Scan for the cell matching the given text and deliver its (x, y) coordinate at center. 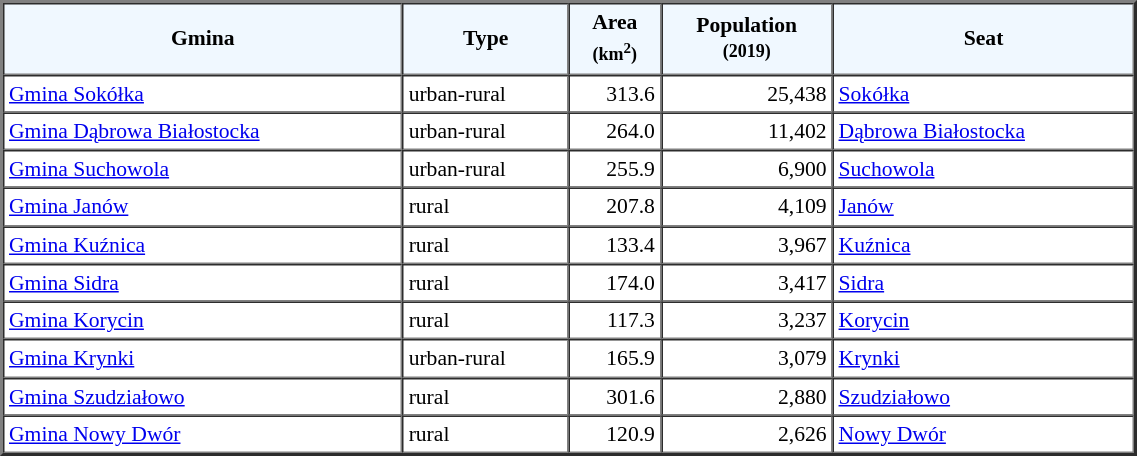
Area(km2) (615, 38)
255.9 (615, 169)
Gmina Krynki (203, 359)
Dąbrowa Białostocka (984, 131)
25,438 (747, 93)
Sidra (984, 283)
Gmina (203, 38)
174.0 (615, 283)
Gmina Kuźnica (203, 245)
2,880 (747, 396)
Sokółka (984, 93)
Gmina Janów (203, 207)
Suchowola (984, 169)
120.9 (615, 434)
2,626 (747, 434)
Nowy Dwór (984, 434)
Gmina Szudziałowo (203, 396)
Kuźnica (984, 245)
Gmina Sidra (203, 283)
Gmina Nowy Dwór (203, 434)
207.8 (615, 207)
313.6 (615, 93)
Gmina Dąbrowa Białostocka (203, 131)
117.3 (615, 321)
133.4 (615, 245)
Gmina Korycin (203, 321)
Krynki (984, 359)
11,402 (747, 131)
3,967 (747, 245)
Population(2019) (747, 38)
3,237 (747, 321)
Seat (984, 38)
Janów (984, 207)
6,900 (747, 169)
4,109 (747, 207)
Gmina Suchowola (203, 169)
Szudziałowo (984, 396)
3,079 (747, 359)
301.6 (615, 396)
264.0 (615, 131)
3,417 (747, 283)
Gmina Sokółka (203, 93)
165.9 (615, 359)
Type (486, 38)
Korycin (984, 321)
